Provide the [X, Y] coordinate of the cell's center where the given text is located.  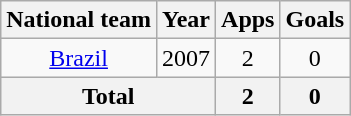
Brazil [79, 58]
Year [186, 20]
Goals [315, 20]
Apps [248, 20]
Total [108, 96]
National team [79, 20]
2007 [186, 58]
